Locate the cell with the specified text and output its [x, y] center coordinate. 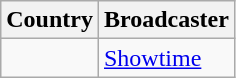
Country [50, 20]
Broadcaster [166, 20]
Showtime [166, 58]
